For the text-containing cell, return its midpoint in (X, Y) coordinate format. 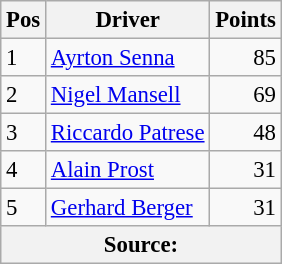
3 (24, 133)
Gerhard Berger (128, 208)
Driver (128, 20)
85 (246, 58)
1 (24, 58)
Ayrton Senna (128, 58)
4 (24, 170)
Alain Prost (128, 170)
69 (246, 95)
Nigel Mansell (128, 95)
Points (246, 20)
Pos (24, 20)
5 (24, 208)
2 (24, 95)
Source: (141, 245)
Riccardo Patrese (128, 133)
48 (246, 133)
